Provide the (X, Y) coordinate of the cell's center where the given text is located.  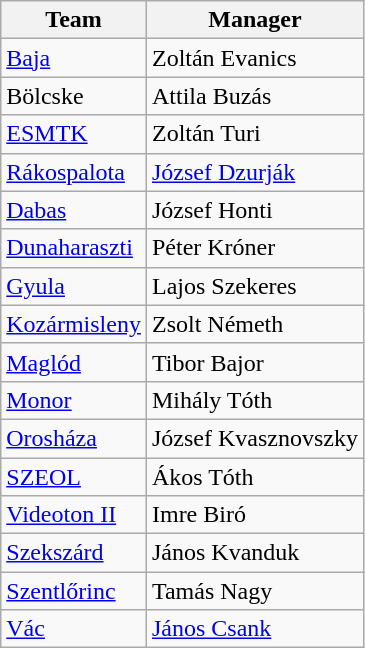
Monor (74, 400)
Baja (74, 58)
Dabas (74, 210)
Maglód (74, 362)
Videoton II (74, 515)
József Honti (254, 210)
Lajos Szekeres (254, 286)
Mihály Tóth (254, 400)
Zsolt Németh (254, 324)
Zoltán Turi (254, 134)
Gyula (74, 286)
ESMTK (74, 134)
János Kvanduk (254, 553)
Tibor Bajor (254, 362)
Bölcske (74, 96)
József Kvasznovszky (254, 438)
Péter Króner (254, 248)
Dunaharaszti (74, 248)
Attila Buzás (254, 96)
Rákospalota (74, 172)
Szentlőrinc (74, 591)
Team (74, 20)
Vác (74, 629)
Imre Biró (254, 515)
József Dzurják (254, 172)
Manager (254, 20)
SZEOL (74, 477)
Zoltán Evanics (254, 58)
Tamás Nagy (254, 591)
Ákos Tóth (254, 477)
Orosháza (74, 438)
Szekszárd (74, 553)
János Csank (254, 629)
Kozármisleny (74, 324)
